Detect which cell encompasses the target text, then output its [X, Y] center coordinate. 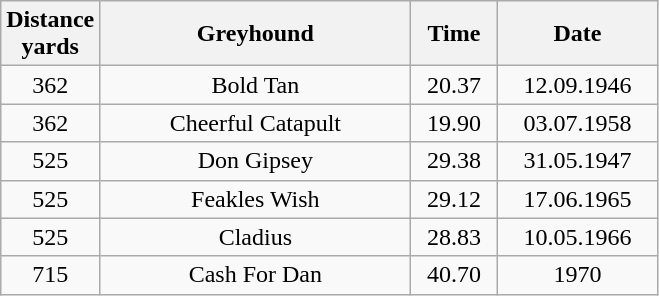
29.38 [454, 161]
03.07.1958 [578, 123]
Date [578, 34]
19.90 [454, 123]
Time [454, 34]
Greyhound [256, 34]
Don Gipsey [256, 161]
31.05.1947 [578, 161]
12.09.1946 [578, 85]
40.70 [454, 275]
715 [50, 275]
Bold Tan [256, 85]
17.06.1965 [578, 199]
20.37 [454, 85]
29.12 [454, 199]
Feakles Wish [256, 199]
28.83 [454, 237]
Distance yards [50, 34]
1970 [578, 275]
Cheerful Catapult [256, 123]
Cladius [256, 237]
Cash For Dan [256, 275]
10.05.1966 [578, 237]
